Scan for the cell matching the given text and deliver its (X, Y) coordinate at center. 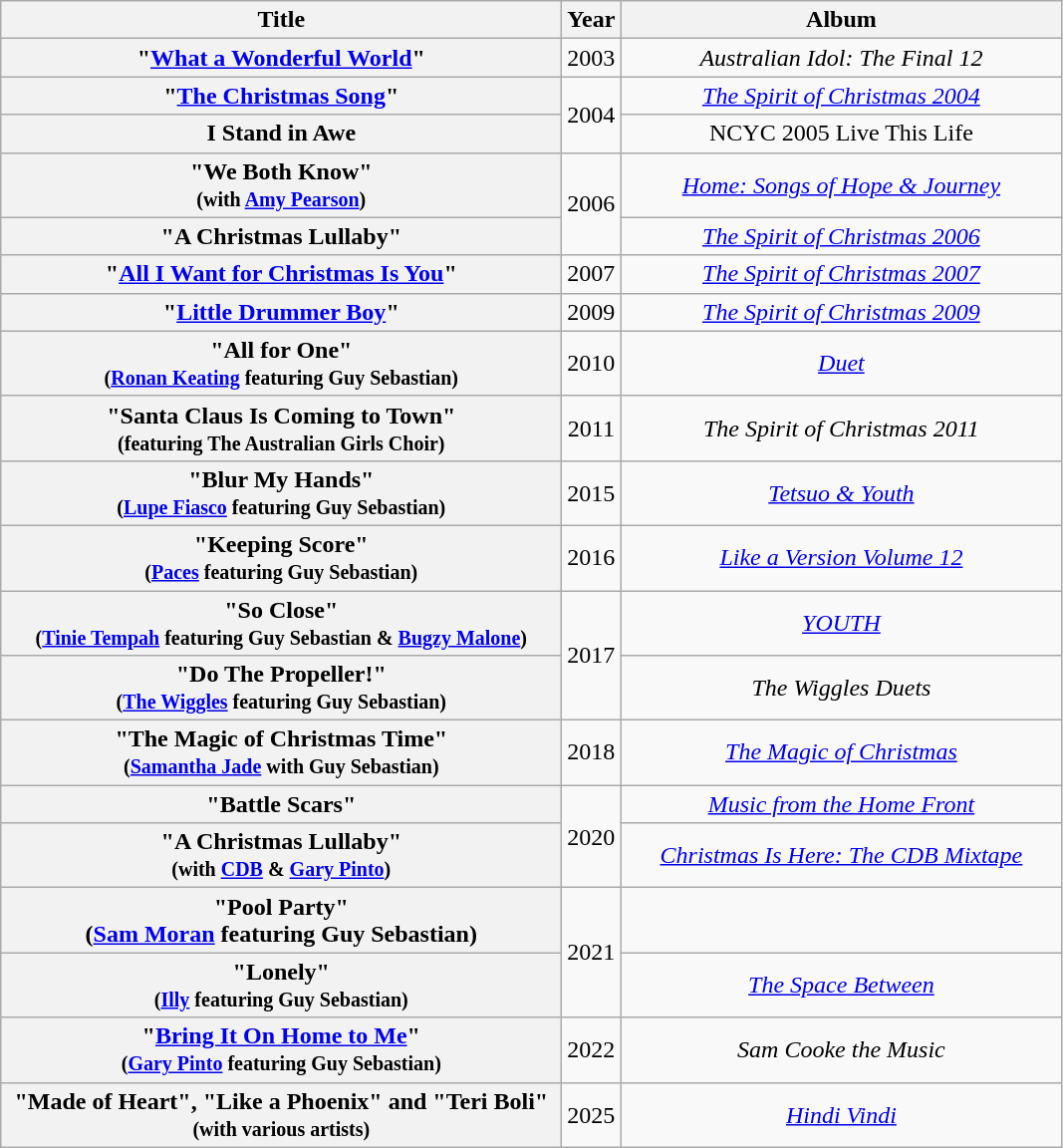
Christmas Is Here: The CDB Mixtape (841, 855)
"The Magic of Christmas Time"(Samantha Jade with Guy Sebastian) (281, 753)
"All for One"(Ronan Keating featuring Guy Sebastian) (281, 363)
Album (841, 20)
"Lonely"(Illy featuring Guy Sebastian) (281, 985)
2004 (592, 115)
"What a Wonderful World" (281, 58)
The Magic of Christmas (841, 753)
2009 (592, 312)
Like a Version Volume 12 (841, 558)
2016 (592, 558)
Australian Idol: The Final 12 (841, 58)
The Wiggles Duets (841, 688)
Hindi Vindi (841, 1114)
2025 (592, 1114)
YOUTH (841, 622)
2022 (592, 1050)
Sam Cooke the Music (841, 1050)
The Spirit of Christmas 2006 (841, 236)
"The Christmas Song" (281, 96)
I Stand in Awe (281, 134)
NCYC 2005 Live This Life (841, 134)
2021 (592, 953)
Duet (841, 363)
2020 (592, 837)
"A Christmas Lullaby" (281, 236)
"Santa Claus Is Coming to Town"(featuring The Australian Girls Choir) (281, 429)
Tetsuo & Youth (841, 492)
The Spirit of Christmas 2011 (841, 429)
"We Both Know"(with Amy Pearson) (281, 185)
The Spirit of Christmas 2009 (841, 312)
Title (281, 20)
Music from the Home Front (841, 804)
The Space Between (841, 985)
"Made of Heart", "Like a Phoenix" and "Teri Boli" (with various artists) (281, 1114)
Year (592, 20)
2018 (592, 753)
2007 (592, 274)
2003 (592, 58)
"All I Want for Christmas Is You" (281, 274)
"Blur My Hands"(Lupe Fiasco featuring Guy Sebastian) (281, 492)
"A Christmas Lullaby"(with CDB & Gary Pinto) (281, 855)
The Spirit of Christmas 2004 (841, 96)
"Keeping Score"(Paces featuring Guy Sebastian) (281, 558)
2010 (592, 363)
2006 (592, 203)
Home: Songs of Hope & Journey (841, 185)
2011 (592, 429)
"So Close"(Tinie Tempah featuring Guy Sebastian & Bugzy Malone) (281, 622)
"Do The Propeller!"(The Wiggles featuring Guy Sebastian) (281, 688)
"Pool Party"(Sam Moran featuring Guy Sebastian) (281, 921)
The Spirit of Christmas 2007 (841, 274)
"Little Drummer Boy" (281, 312)
"Bring It On Home to Me"(Gary Pinto featuring Guy Sebastian) (281, 1050)
"Battle Scars" (281, 804)
2017 (592, 655)
2015 (592, 492)
